Scan for the cell matching the given text and deliver its (X, Y) coordinate at center. 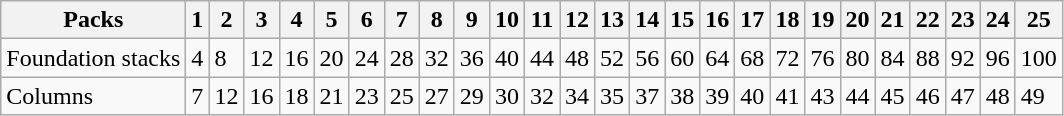
37 (648, 96)
34 (578, 96)
64 (718, 58)
14 (648, 20)
92 (962, 58)
11 (542, 20)
17 (752, 20)
36 (472, 58)
39 (718, 96)
38 (682, 96)
29 (472, 96)
49 (1038, 96)
52 (612, 58)
10 (506, 20)
96 (998, 58)
30 (506, 96)
45 (892, 96)
76 (822, 58)
Foundation stacks (94, 58)
60 (682, 58)
15 (682, 20)
1 (198, 20)
72 (788, 58)
5 (332, 20)
22 (928, 20)
35 (612, 96)
28 (402, 58)
Packs (94, 20)
13 (612, 20)
3 (262, 20)
Columns (94, 96)
27 (436, 96)
41 (788, 96)
2 (226, 20)
6 (366, 20)
100 (1038, 58)
88 (928, 58)
56 (648, 58)
84 (892, 58)
68 (752, 58)
43 (822, 96)
46 (928, 96)
47 (962, 96)
80 (858, 58)
19 (822, 20)
9 (472, 20)
